Return the (x, y) coordinate for the center point of the cell that contains the specified text.  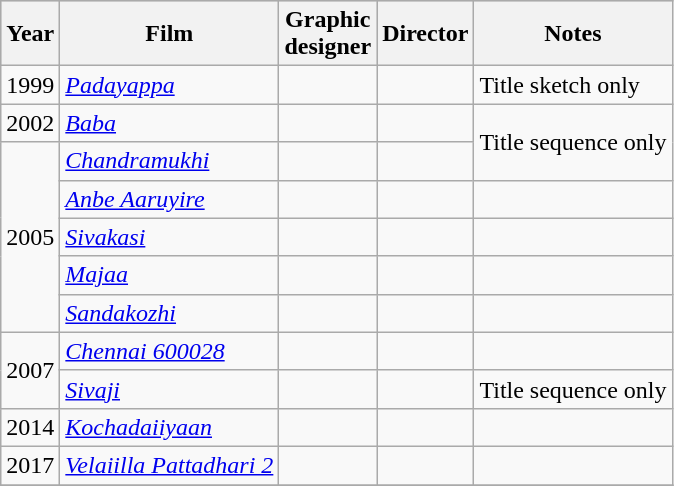
Anbe Aaruyire (170, 199)
2002 (30, 123)
Title sketch only (573, 85)
Sandakozhi (170, 313)
Majaa (170, 275)
Film (170, 34)
2005 (30, 237)
Baba (170, 123)
Sivaji (170, 389)
Sivakasi (170, 237)
Director (426, 34)
Chandramukhi (170, 161)
Year (30, 34)
Kochadaiiyaan (170, 427)
Chennai 600028 (170, 351)
Padayappa (170, 85)
2017 (30, 465)
Velaiilla Pattadhari 2 (170, 465)
2014 (30, 427)
1999 (30, 85)
Notes (573, 34)
Graphicdesigner (328, 34)
2007 (30, 370)
